From the cell containing the given text, extract its center point as [X, Y] coordinate. 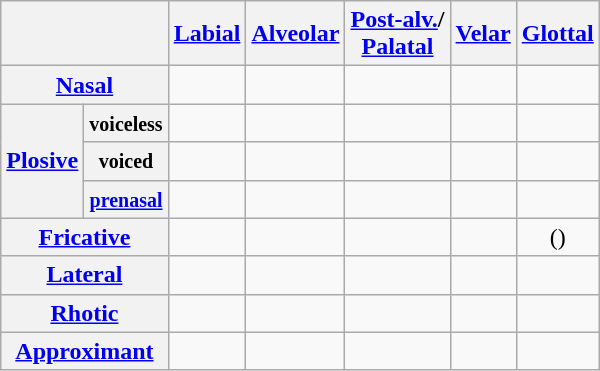
() [558, 237]
Glottal [558, 34]
Labial [207, 34]
Velar [483, 34]
Approximant [84, 351]
Post-alv./Palatal [398, 34]
Fricative [84, 237]
prenasal [126, 199]
voiced [126, 161]
Alveolar [296, 34]
voiceless [126, 123]
Nasal [84, 85]
Plosive [42, 161]
Lateral [84, 275]
Rhotic [84, 313]
